For the text-containing cell, return its midpoint in (X, Y) coordinate format. 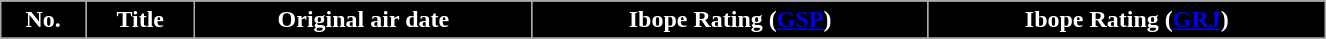
Ibope Rating (GSP) (730, 20)
Title (140, 20)
No. (43, 20)
Ibope Rating (GRJ) (1127, 20)
Original air date (363, 20)
